Determine the (X, Y) coordinate at the center of the cell enclosing the given text.  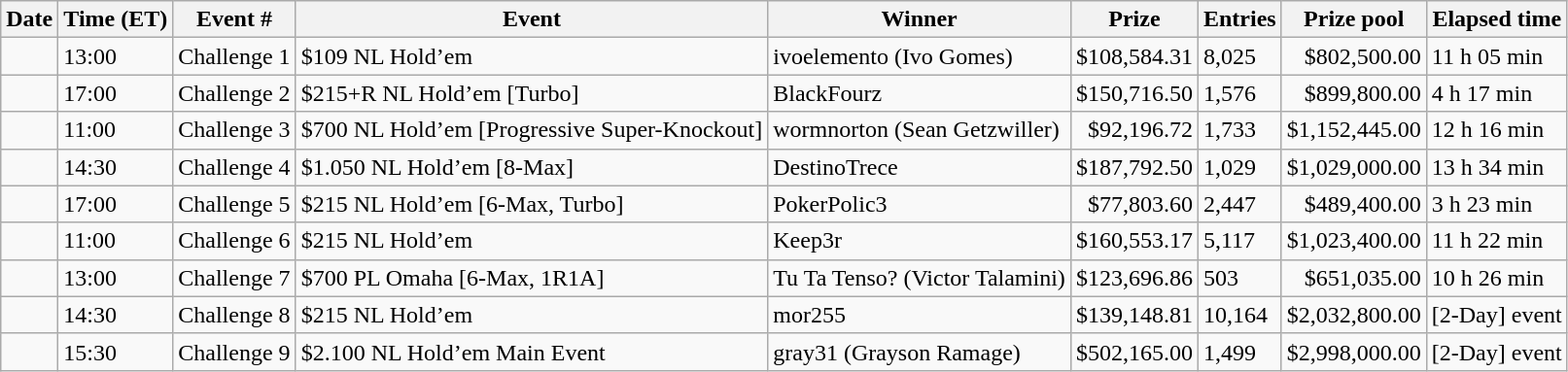
$108,584.31 (1133, 56)
10 h 26 min (1497, 278)
$160,553.17 (1133, 241)
Challenge 6 (234, 241)
Challenge 9 (234, 352)
$2.100 NL Hold’em Main Event (532, 352)
1,576 (1239, 93)
$187,792.50 (1133, 167)
$139,148.81 (1133, 315)
Tu Ta Tenso? (Victor Talamini) (920, 278)
wormnorton (Sean Getzwiller) (920, 130)
Challenge 2 (234, 93)
1,499 (1239, 352)
gray31 (Grayson Ramage) (920, 352)
Prize (1133, 19)
$1,152,445.00 (1353, 130)
Challenge 8 (234, 315)
Challenge 7 (234, 278)
Challenge 5 (234, 204)
Date (29, 19)
$2,998,000.00 (1353, 352)
$899,800.00 (1353, 93)
5,117 (1239, 241)
Challenge 4 (234, 167)
11 h 05 min (1497, 56)
12 h 16 min (1497, 130)
Challenge 1 (234, 56)
$502,165.00 (1133, 352)
8,025 (1239, 56)
503 (1239, 278)
Prize pool (1353, 19)
$2,032,800.00 (1353, 315)
PokerPolic3 (920, 204)
$802,500.00 (1353, 56)
3 h 23 min (1497, 204)
Keep3r (920, 241)
$92,196.72 (1133, 130)
13 h 34 min (1497, 167)
$700 NL Hold’em [Progressive Super-Knockout] (532, 130)
1,733 (1239, 130)
$700 PL Omaha [6-Max, 1R1A] (532, 278)
$109 NL Hold’em (532, 56)
Event # (234, 19)
$150,716.50 (1133, 93)
11 h 22 min (1497, 241)
mor255 (920, 315)
ivoelemento (Ivo Gomes) (920, 56)
$1,023,400.00 (1353, 241)
BlackFourz (920, 93)
DestinoTrece (920, 167)
Winner (920, 19)
Challenge 3 (234, 130)
Event (532, 19)
$1,029,000.00 (1353, 167)
$651,035.00 (1353, 278)
4 h 17 min (1497, 93)
$77,803.60 (1133, 204)
2,447 (1239, 204)
Entries (1239, 19)
10,164 (1239, 315)
$489,400.00 (1353, 204)
$1.050 NL Hold’em [8-Max] (532, 167)
Elapsed time (1497, 19)
Time (ET) (116, 19)
15:30 (116, 352)
$123,696.86 (1133, 278)
1,029 (1239, 167)
$215 NL Hold’em [6-Max, Turbo] (532, 204)
$215+R NL Hold’em [Turbo] (532, 93)
